Return [X, Y] of the center of cell containing provided text 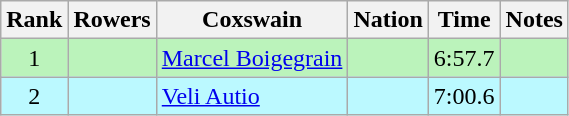
7:00.6 [464, 96]
Time [464, 20]
2 [34, 96]
6:57.7 [464, 58]
Rowers [112, 20]
Veli Autio [252, 96]
Notes [534, 20]
Coxswain [252, 20]
Rank [34, 20]
Nation [388, 20]
1 [34, 58]
Marcel Boigegrain [252, 58]
